Find where the given text appears and provide that cell's center as [x, y] coordinate. 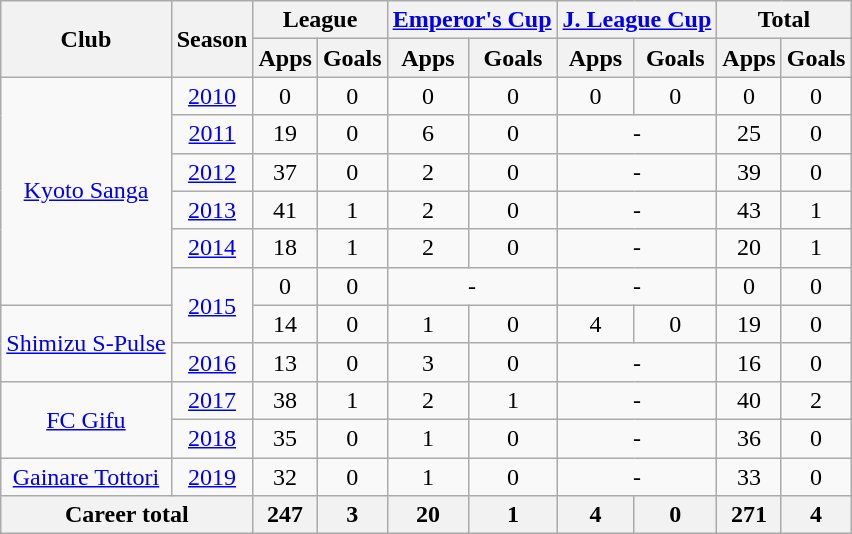
41 [285, 210]
18 [285, 248]
35 [285, 438]
33 [749, 477]
J. League Cup [637, 20]
2015 [212, 305]
Kyoto Sanga [86, 191]
36 [749, 438]
2016 [212, 362]
13 [285, 362]
Gainare Tottori [86, 477]
37 [285, 172]
2010 [212, 96]
32 [285, 477]
43 [749, 210]
16 [749, 362]
Shimizu S-Pulse [86, 343]
40 [749, 400]
25 [749, 134]
2018 [212, 438]
FC Gifu [86, 419]
2013 [212, 210]
38 [285, 400]
2012 [212, 172]
14 [285, 324]
6 [428, 134]
Total [784, 20]
2017 [212, 400]
Season [212, 39]
Emperor's Cup [472, 20]
2011 [212, 134]
39 [749, 172]
2019 [212, 477]
271 [749, 515]
Club [86, 39]
247 [285, 515]
League [320, 20]
2014 [212, 248]
Career total [127, 515]
